From the cell containing the given text, extract its center point as [X, Y] coordinate. 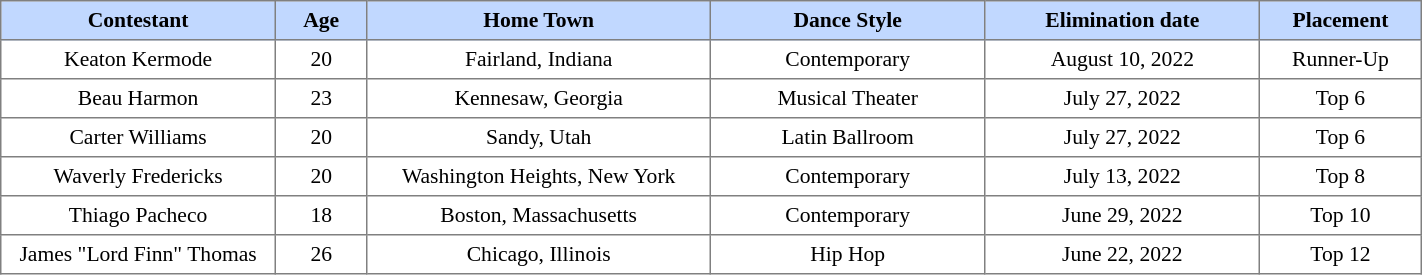
June 22, 2022 [1122, 254]
June 29, 2022 [1122, 216]
Top 12 [1341, 254]
James "Lord Finn" Thomas [138, 254]
Musical Theater [848, 98]
23 [321, 98]
Boston, Massachusetts [538, 216]
July 13, 2022 [1122, 176]
Top 8 [1341, 176]
Placement [1341, 20]
Carter Williams [138, 138]
Latin Ballroom [848, 138]
Runner-Up [1341, 60]
18 [321, 216]
Dance Style [848, 20]
Sandy, Utah [538, 138]
Fairland, Indiana [538, 60]
26 [321, 254]
Elimination date [1122, 20]
Hip Hop [848, 254]
Waverly Fredericks [138, 176]
Washington Heights, New York [538, 176]
Age [321, 20]
Beau Harmon [138, 98]
August 10, 2022 [1122, 60]
Top 10 [1341, 216]
Chicago, Illinois [538, 254]
Thiago Pacheco [138, 216]
Contestant [138, 20]
Home Town [538, 20]
Keaton Kermode [138, 60]
Kennesaw, Georgia [538, 98]
